Return (X, Y) of the center of cell containing provided text 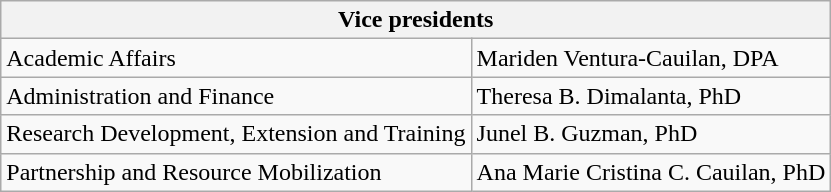
Partnership and Resource Mobilization (236, 172)
Ana Marie Cristina C. Cauilan, PhD (651, 172)
Mariden Ventura-Cauilan, DPA (651, 58)
Junel B. Guzman, PhD (651, 134)
Administration and Finance (236, 96)
Academic Affairs (236, 58)
Vice presidents (416, 20)
Research Development, Extension and Training (236, 134)
Theresa B. Dimalanta, PhD (651, 96)
